From the cell containing the given text, extract its center point as [X, Y] coordinate. 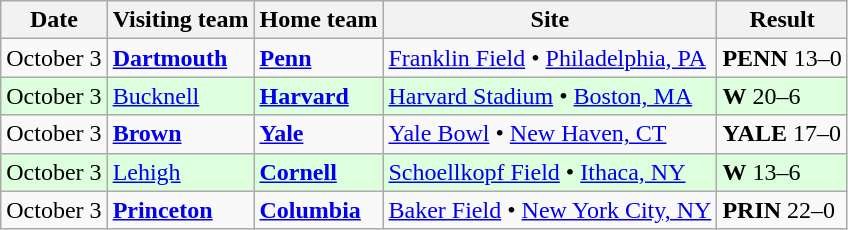
Franklin Field • Philadelphia, PA [550, 58]
Result [782, 20]
W 13–6 [782, 172]
Bucknell [180, 96]
PRIN 22–0 [782, 210]
Home team [318, 20]
Lehigh [180, 172]
Harvard [318, 96]
W 20–6 [782, 96]
Columbia [318, 210]
Schoellkopf Field • Ithaca, NY [550, 172]
YALE 17–0 [782, 134]
Visiting team [180, 20]
Date [54, 20]
PENN 13–0 [782, 58]
Site [550, 20]
Harvard Stadium • Boston, MA [550, 96]
Yale [318, 134]
Dartmouth [180, 58]
Princeton [180, 210]
Penn [318, 58]
Brown [180, 134]
Baker Field • New York City, NY [550, 210]
Yale Bowl • New Haven, CT [550, 134]
Cornell [318, 172]
